Provide the (X, Y) coordinate of the cell's center where the given text is located.  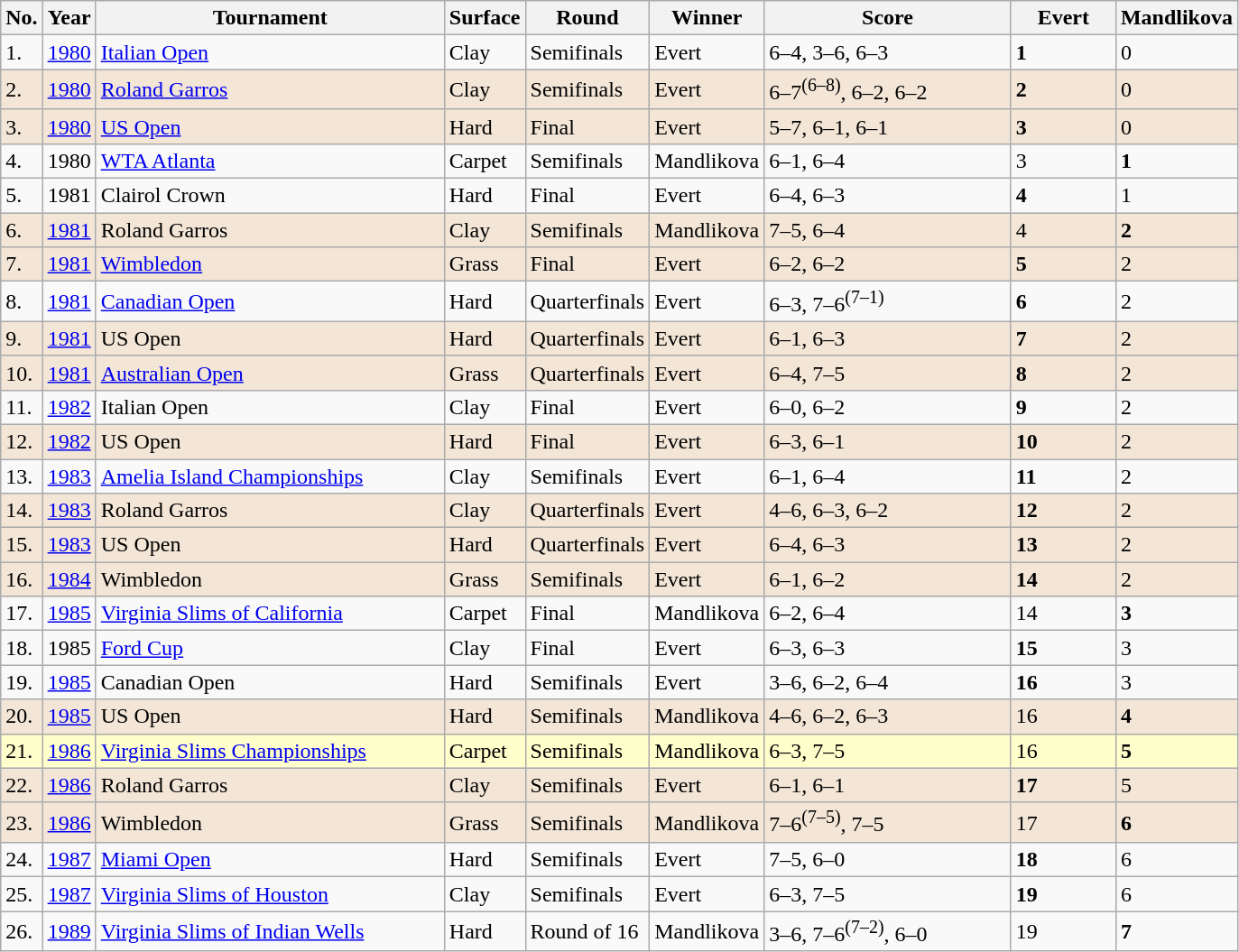
6–3, 6–1 (888, 441)
6–1, 6–1 (888, 785)
8. (22, 301)
9. (22, 338)
4–6, 6–3, 6–2 (888, 511)
Virginia Slims of Houston (270, 894)
4–6, 6–2, 6–3 (888, 716)
16. (22, 579)
3–6, 6–2, 6–4 (888, 682)
3. (22, 126)
7–6(7–5), 7–5 (888, 823)
1984 (69, 579)
4. (22, 161)
Virginia Slims of California (270, 614)
25. (22, 894)
22. (22, 785)
21. (22, 751)
2. (22, 90)
Australian Open (270, 373)
WTA Atlanta (270, 161)
8 (1063, 373)
6. (22, 230)
6–0, 6–2 (888, 407)
Virginia Slims Championships (270, 751)
6–7(6–8), 6–2, 6–2 (888, 90)
Virginia Slims of Indian Wells (270, 931)
Round (587, 18)
6–3, 7–6(7–1) (888, 301)
Round of 16 (587, 931)
6–4, 7–5 (888, 373)
13. (22, 476)
Year (69, 18)
18 (1063, 860)
15. (22, 545)
20. (22, 716)
6–2, 6–2 (888, 264)
10 (1063, 441)
5. (22, 196)
9 (1063, 407)
23. (22, 823)
Score (888, 18)
10. (22, 373)
7–5, 6–0 (888, 860)
15 (1063, 648)
13 (1063, 545)
11. (22, 407)
14. (22, 511)
No. (22, 18)
6–3, 6–3 (888, 648)
6–2, 6–4 (888, 614)
Winner (707, 18)
12 (1063, 511)
Miami Open (270, 860)
11 (1063, 476)
3–6, 7–6(7–2), 6–0 (888, 931)
1. (22, 52)
12. (22, 441)
6–1, 6–3 (888, 338)
Tournament (270, 18)
6–4, 3–6, 6–3 (888, 52)
7–5, 6–4 (888, 230)
Clairol Crown (270, 196)
Surface (485, 18)
19. (22, 682)
24. (22, 860)
1989 (69, 931)
Ford Cup (270, 648)
17. (22, 614)
5–7, 6–1, 6–1 (888, 126)
7. (22, 264)
26. (22, 931)
18. (22, 648)
6–1, 6–2 (888, 579)
Amelia Island Championships (270, 476)
